For the text-containing cell, return its midpoint in (x, y) coordinate format. 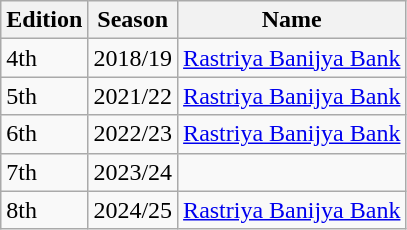
8th (44, 210)
7th (44, 172)
6th (44, 134)
4th (44, 58)
2018/19 (133, 58)
2021/22 (133, 96)
5th (44, 96)
Name (292, 20)
Season (133, 20)
2022/23 (133, 134)
2023/24 (133, 172)
Edition (44, 20)
2024/25 (133, 210)
